Return the [x, y] coordinate for the center point of the cell that contains the specified text.  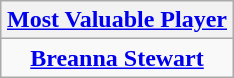
Breanna Stewart [116, 58]
Most Valuable Player [116, 20]
